Output the [X, Y] coordinate of the center of the cell containing the given text.  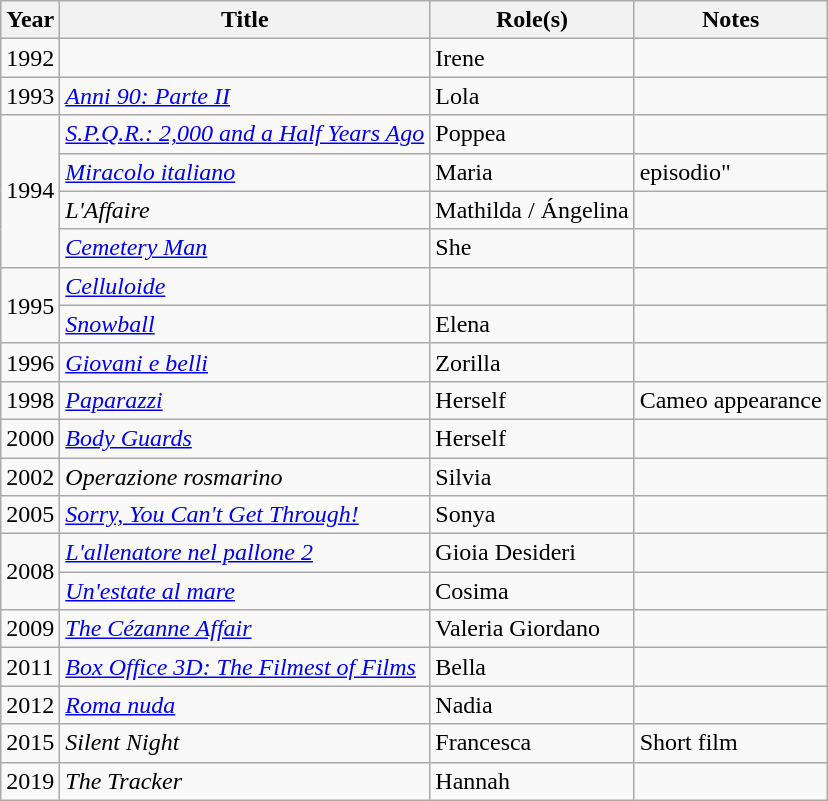
Silent Night [245, 743]
Cemetery Man [245, 248]
Roma nuda [245, 705]
Cosima [532, 591]
Silvia [532, 477]
Irene [532, 58]
2012 [30, 705]
Elena [532, 324]
Hannah [532, 781]
2002 [30, 477]
2015 [30, 743]
Anni 90: Parte II [245, 96]
Sorry, You Can't Get Through! [245, 515]
Mathilda / Ángelina [532, 210]
1994 [30, 191]
1992 [30, 58]
1998 [30, 400]
L'Affaire [245, 210]
Lola [532, 96]
S.P.Q.R.: 2,000 and a Half Years Ago [245, 134]
She [532, 248]
Maria [532, 172]
Role(s) [532, 20]
Body Guards [245, 438]
Paparazzi [245, 400]
Sonya [532, 515]
Gioia Desideri [532, 553]
Title [245, 20]
1993 [30, 96]
2008 [30, 572]
Celluloide [245, 286]
Miracolo italiano [245, 172]
Notes [730, 20]
The Cézanne Affair [245, 629]
Year [30, 20]
Operazione rosmarino [245, 477]
Cameo appearance [730, 400]
Box Office 3D: The Filmest of Films [245, 667]
episodio" [730, 172]
L'allenatore nel pallone 2 [245, 553]
Francesca [532, 743]
2011 [30, 667]
Giovani e belli [245, 362]
Un'estate al mare [245, 591]
1996 [30, 362]
Short film [730, 743]
Valeria Giordano [532, 629]
2009 [30, 629]
Snowball [245, 324]
2005 [30, 515]
The Tracker [245, 781]
Poppea [532, 134]
1995 [30, 305]
Nadia [532, 705]
2019 [30, 781]
Bella [532, 667]
2000 [30, 438]
Zorilla [532, 362]
